Provide the (x, y) coordinate of the cell's center where the given text is located.  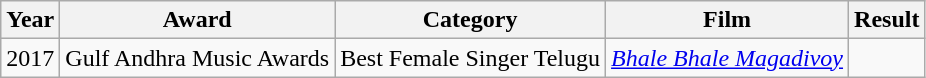
Best Female Singer Telugu (470, 58)
Result (887, 20)
Award (198, 20)
Film (728, 20)
Bhale Bhale Magadivoy (728, 58)
Year (30, 20)
Category (470, 20)
2017 (30, 58)
Gulf Andhra Music Awards (198, 58)
